For the text-containing cell, return its midpoint in (x, y) coordinate format. 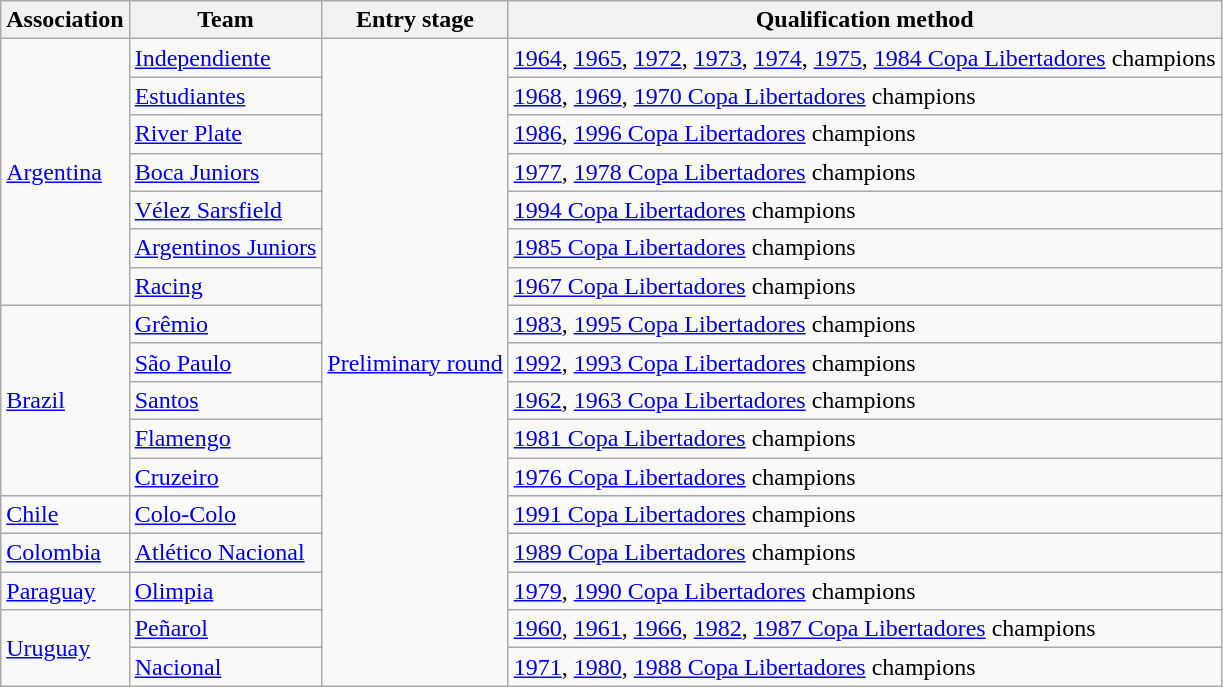
1986, 1996 Copa Libertadores champions (864, 134)
1991 Copa Libertadores champions (864, 515)
1967 Copa Libertadores champions (864, 286)
1979, 1990 Copa Libertadores champions (864, 591)
Vélez Sarsfield (226, 210)
1981 Copa Libertadores champions (864, 438)
Nacional (226, 667)
Association (65, 20)
Grêmio (226, 324)
Chile (65, 515)
1985 Copa Libertadores champions (864, 248)
Colombia (65, 553)
Peñarol (226, 629)
Santos (226, 400)
1960, 1961, 1966, 1982, 1987 Copa Libertadores champions (864, 629)
Entry stage (415, 20)
Atlético Nacional (226, 553)
Colo-Colo (226, 515)
Team (226, 20)
Preliminary round (415, 362)
Argentina (65, 172)
River Plate (226, 134)
1977, 1978 Copa Libertadores champions (864, 172)
Paraguay (65, 591)
São Paulo (226, 362)
1971, 1980, 1988 Copa Libertadores champions (864, 667)
1989 Copa Libertadores champions (864, 553)
1983, 1995 Copa Libertadores champions (864, 324)
Cruzeiro (226, 477)
1992, 1993 Copa Libertadores champions (864, 362)
Flamengo (226, 438)
Argentinos Juniors (226, 248)
Independiente (226, 58)
Qualification method (864, 20)
1962, 1963 Copa Libertadores champions (864, 400)
1994 Copa Libertadores champions (864, 210)
Brazil (65, 400)
Boca Juniors (226, 172)
Uruguay (65, 648)
1976 Copa Libertadores champions (864, 477)
Olimpia (226, 591)
Estudiantes (226, 96)
Racing (226, 286)
1968, 1969, 1970 Copa Libertadores champions (864, 96)
1964, 1965, 1972, 1973, 1974, 1975, 1984 Copa Libertadores champions (864, 58)
